Locate the cell with the specified text and output its (X, Y) center coordinate. 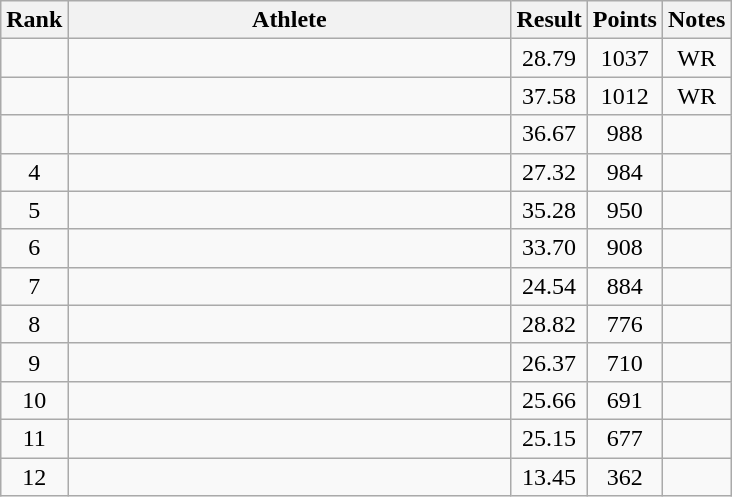
6 (34, 248)
908 (624, 248)
25.15 (549, 438)
362 (624, 477)
Points (624, 20)
677 (624, 438)
26.37 (549, 362)
33.70 (549, 248)
5 (34, 210)
710 (624, 362)
27.32 (549, 172)
7 (34, 286)
37.58 (549, 96)
1037 (624, 58)
950 (624, 210)
12 (34, 477)
28.79 (549, 58)
25.66 (549, 400)
11 (34, 438)
Rank (34, 20)
691 (624, 400)
Notes (696, 20)
9 (34, 362)
4 (34, 172)
24.54 (549, 286)
884 (624, 286)
13.45 (549, 477)
35.28 (549, 210)
1012 (624, 96)
Athlete (290, 20)
28.82 (549, 324)
Result (549, 20)
988 (624, 134)
10 (34, 400)
984 (624, 172)
776 (624, 324)
8 (34, 324)
36.67 (549, 134)
